Detect which cell encompasses the target text, then output its [x, y] center coordinate. 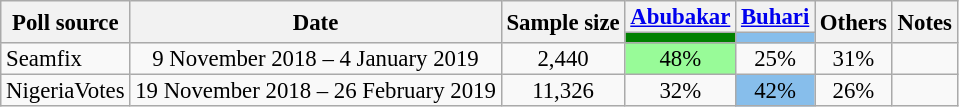
NigeriaVotes [66, 91]
11,326 [563, 91]
Notes [924, 22]
Seamfix [66, 59]
Buhari [776, 17]
2,440 [563, 59]
42% [776, 91]
Sample size [563, 22]
48% [680, 59]
19 November 2018 – 26 February 2019 [316, 91]
9 November 2018 – 4 January 2019 [316, 59]
26% [854, 91]
Others [854, 22]
Date [316, 22]
31% [854, 59]
Poll source [66, 22]
Abubakar [680, 17]
32% [680, 91]
25% [776, 59]
